Return the (x, y) coordinate for the center point of the cell that contains the specified text.  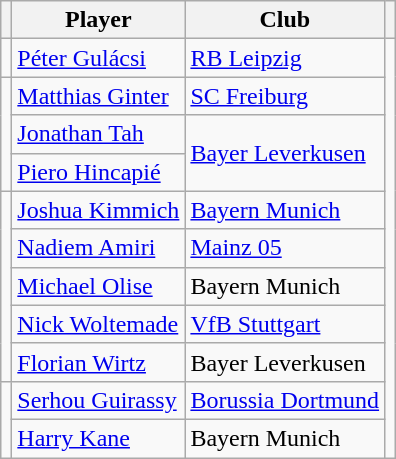
Jonathan Tah (98, 134)
RB Leipzig (285, 58)
Michael Olise (98, 286)
Matthias Ginter (98, 96)
Serhou Guirassy (98, 400)
Piero Hincapié (98, 172)
Nick Woltemade (98, 324)
Harry Kane (98, 438)
Florian Wirtz (98, 362)
Péter Gulácsi (98, 58)
Club (285, 20)
SC Freiburg (285, 96)
Borussia Dortmund (285, 400)
Mainz 05 (285, 248)
Joshua Kimmich (98, 210)
Player (98, 20)
Nadiem Amiri (98, 248)
VfB Stuttgart (285, 324)
